Find where the given text appears and provide that cell's center as [X, Y] coordinate. 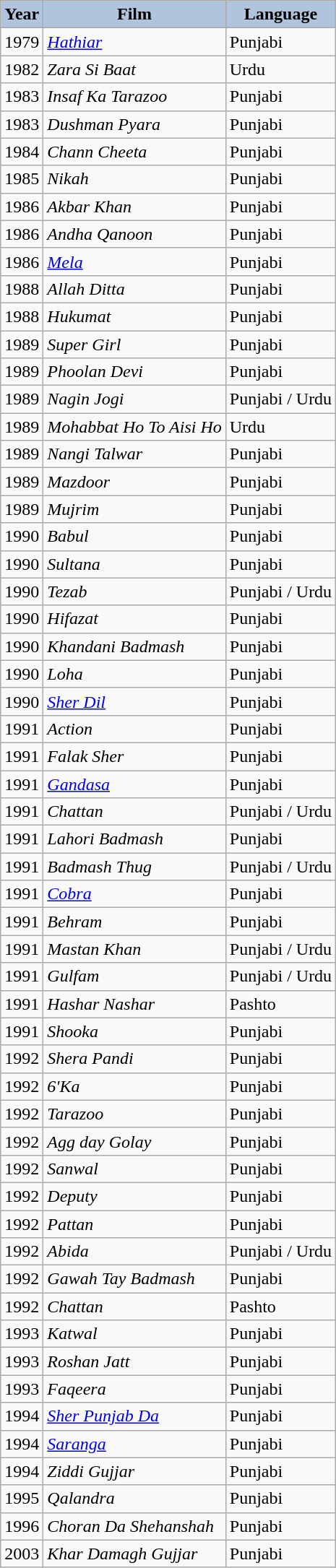
1985 [22, 179]
Nikah [134, 179]
Behram [134, 922]
Sher Punjab Da [134, 1416]
2003 [22, 1554]
Khar Damagh Gujjar [134, 1554]
Super Girl [134, 345]
Ziddi Gujjar [134, 1471]
Abida [134, 1252]
Sanwal [134, 1169]
1979 [22, 42]
Year [22, 14]
1996 [22, 1526]
Lahori Badmash [134, 839]
Allah Ditta [134, 289]
Babul [134, 537]
Shera Pandi [134, 1059]
Gandasa [134, 784]
Saranga [134, 1444]
Choran Da Shehanshah [134, 1526]
Zara Si Baat [134, 69]
Cobra [134, 894]
Loha [134, 674]
Tezab [134, 592]
Pattan [134, 1224]
Roshan Jatt [134, 1361]
Akbar Khan [134, 207]
Mazdoor [134, 482]
Nagin Jogi [134, 399]
Badmash Thug [134, 867]
Gawah Tay Badmash [134, 1279]
Nangi Talwar [134, 454]
Mujrim [134, 509]
Faqeera [134, 1389]
Sher Dil [134, 701]
Tarazoo [134, 1114]
Deputy [134, 1196]
Dushman Pyara [134, 124]
Phoolan Devi [134, 372]
Mela [134, 261]
6'Ka [134, 1086]
Mastan Khan [134, 949]
Chann Cheeta [134, 152]
Khandani Badmash [134, 646]
1984 [22, 152]
Andha Qanoon [134, 234]
Hashar Nashar [134, 1004]
Katwal [134, 1334]
Sultana [134, 564]
1982 [22, 69]
Hifazat [134, 619]
Mohabbat Ho To Aisi Ho [134, 427]
Insaf Ka Tarazoo [134, 97]
1995 [22, 1499]
Agg day Golay [134, 1141]
Action [134, 729]
Hukumat [134, 316]
Hathiar [134, 42]
Film [134, 14]
Gulfam [134, 976]
Falak Sher [134, 756]
Qalandra [134, 1499]
Shooka [134, 1031]
Language [280, 14]
